Find where the given text appears and provide that cell's center as [X, Y] coordinate. 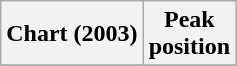
Peakposition [189, 34]
Chart (2003) [72, 34]
